For the text-containing cell, return its midpoint in (X, Y) coordinate format. 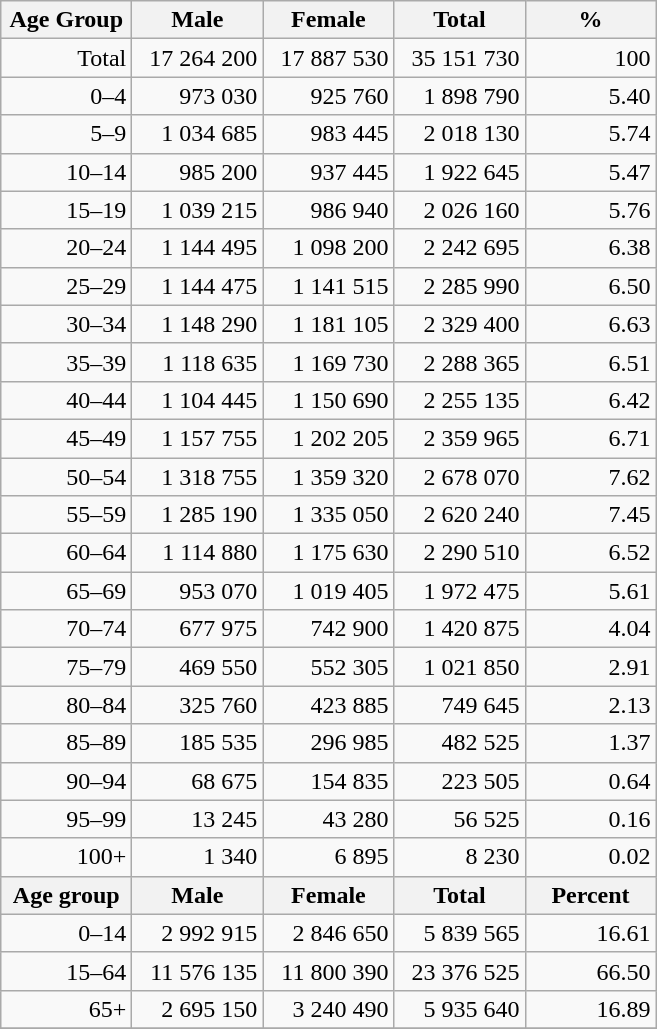
7.45 (590, 515)
1 202 205 (328, 438)
1 098 200 (328, 248)
1 157 755 (198, 438)
6 895 (328, 857)
11 800 390 (328, 971)
66.50 (590, 971)
2 242 695 (460, 248)
85–89 (66, 743)
0–4 (66, 96)
45–49 (66, 438)
1 104 445 (198, 400)
13 245 (198, 819)
1 359 320 (328, 477)
35–39 (66, 362)
2 026 160 (460, 210)
185 535 (198, 743)
1 340 (198, 857)
6.50 (590, 286)
35 151 730 (460, 58)
1 019 405 (328, 591)
7.62 (590, 477)
95–99 (66, 819)
154 835 (328, 781)
4.04 (590, 629)
1 021 850 (460, 667)
5.47 (590, 172)
16.61 (590, 933)
2 285 990 (460, 286)
5 839 565 (460, 933)
1 141 515 (328, 286)
6.51 (590, 362)
2.13 (590, 705)
1 114 880 (198, 553)
677 975 (198, 629)
1 034 685 (198, 134)
6.71 (590, 438)
6.52 (590, 553)
1 118 635 (198, 362)
3 240 490 (328, 1009)
1 169 730 (328, 362)
5–9 (66, 134)
0.64 (590, 781)
6.42 (590, 400)
1 922 645 (460, 172)
25–29 (66, 286)
296 985 (328, 743)
2 678 070 (460, 477)
2.91 (590, 667)
50–54 (66, 477)
Age group (66, 895)
2 329 400 (460, 324)
17 887 530 (328, 58)
552 305 (328, 667)
15–64 (66, 971)
30–34 (66, 324)
1 318 755 (198, 477)
0.02 (590, 857)
10–14 (66, 172)
325 760 (198, 705)
15–19 (66, 210)
1.37 (590, 743)
17 264 200 (198, 58)
1 420 875 (460, 629)
1 144 475 (198, 286)
20–24 (66, 248)
2 620 240 (460, 515)
23 376 525 (460, 971)
5.76 (590, 210)
0–14 (66, 933)
70–74 (66, 629)
423 885 (328, 705)
8 230 (460, 857)
1 285 190 (198, 515)
983 445 (328, 134)
100 (590, 58)
1 148 290 (198, 324)
2 992 915 (198, 933)
973 030 (198, 96)
985 200 (198, 172)
6.38 (590, 248)
90–94 (66, 781)
5 935 640 (460, 1009)
5.40 (590, 96)
16.89 (590, 1009)
469 550 (198, 667)
43 280 (328, 819)
2 018 130 (460, 134)
953 070 (198, 591)
80–84 (66, 705)
5.74 (590, 134)
223 505 (460, 781)
937 445 (328, 172)
60–64 (66, 553)
925 760 (328, 96)
% (590, 20)
2 846 650 (328, 933)
2 288 365 (460, 362)
742 900 (328, 629)
75–79 (66, 667)
6.63 (590, 324)
Age Group (66, 20)
0.16 (590, 819)
2 290 510 (460, 553)
749 645 (460, 705)
65+ (66, 1009)
1 181 105 (328, 324)
2 359 965 (460, 438)
Percent (590, 895)
1 175 630 (328, 553)
56 525 (460, 819)
2 255 135 (460, 400)
2 695 150 (198, 1009)
11 576 135 (198, 971)
55–59 (66, 515)
1 898 790 (460, 96)
482 525 (460, 743)
100+ (66, 857)
1 144 495 (198, 248)
1 150 690 (328, 400)
68 675 (198, 781)
40–44 (66, 400)
986 940 (328, 210)
5.61 (590, 591)
1 335 050 (328, 515)
65–69 (66, 591)
1 039 215 (198, 210)
1 972 475 (460, 591)
